Pinpoint the cell where the given text exists, returning its (x, y) midpoint coordinate. 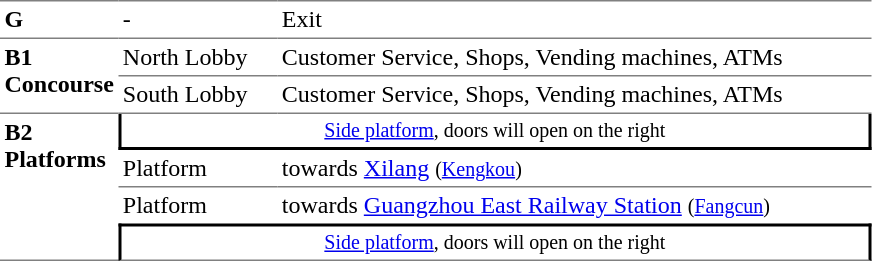
Side platform, doors will open on the right (494, 132)
North Lobby (198, 58)
- (198, 19)
South Lobby (198, 95)
B1Concourse (59, 76)
towards Guangzhou East Railway Station (Fangcun) (574, 206)
B2Platforms (59, 188)
towards Xilang (Kengkou) (574, 169)
G (59, 19)
Exit (574, 19)
